Extract the [X, Y] coordinate from the center of the cell holding the provided text.  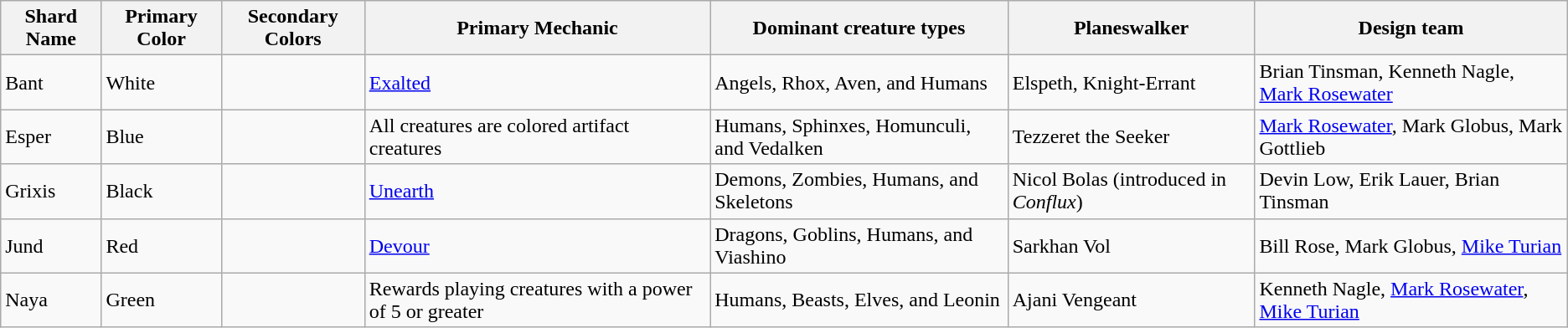
Black [161, 191]
Bant [51, 82]
White [161, 82]
Ajani Vengeant [1131, 300]
Jund [51, 246]
Shard Name [51, 28]
Tezzeret the Seeker [1131, 137]
Demons, Zombies, Humans, and Skeletons [859, 191]
Grixis [51, 191]
Naya [51, 300]
Exalted [538, 82]
Planeswalker [1131, 28]
Esper [51, 137]
All creatures are colored artifact creatures [538, 137]
Sarkhan Vol [1131, 246]
Mark Rosewater, Mark Globus, Mark Gottlieb [1411, 137]
Blue [161, 137]
Rewards playing creatures with a power of 5 or greater [538, 300]
Brian Tinsman, Kenneth Nagle, Mark Rosewater [1411, 82]
Red [161, 246]
Bill Rose, Mark Globus, Mike Turian [1411, 246]
Unearth [538, 191]
Primary Mechanic [538, 28]
Humans, Beasts, Elves, and Leonin [859, 300]
Secondary Colors [293, 28]
Dragons, Goblins, Humans, and Viashino [859, 246]
Devin Low, Erik Lauer, Brian Tinsman [1411, 191]
Humans, Sphinxes, Homunculi, and Vedalken [859, 137]
Primary Color [161, 28]
Angels, Rhox, Aven, and Humans [859, 82]
Dominant creature types [859, 28]
Green [161, 300]
Elspeth, Knight-Errant [1131, 82]
Kenneth Nagle, Mark Rosewater, Mike Turian [1411, 300]
Nicol Bolas (introduced in Conflux) [1131, 191]
Devour [538, 246]
Design team [1411, 28]
